Search for the cell housing the specified text and yield its (x, y) center coordinate. 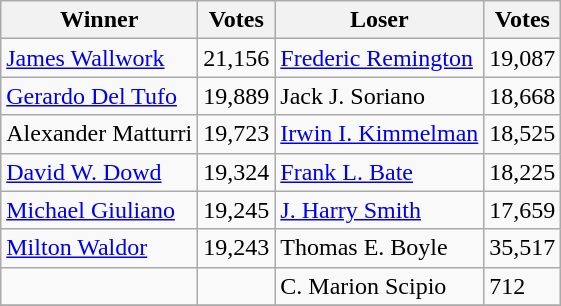
17,659 (522, 210)
18,225 (522, 172)
C. Marion Scipio (380, 286)
James Wallwork (100, 58)
Irwin I. Kimmelman (380, 134)
Winner (100, 20)
Thomas E. Boyle (380, 248)
Jack J. Soriano (380, 96)
19,889 (236, 96)
J. Harry Smith (380, 210)
19,087 (522, 58)
Frank L. Bate (380, 172)
Frederic Remington (380, 58)
Loser (380, 20)
David W. Dowd (100, 172)
18,668 (522, 96)
Alexander Matturri (100, 134)
18,525 (522, 134)
35,517 (522, 248)
Milton Waldor (100, 248)
Michael Giuliano (100, 210)
21,156 (236, 58)
Gerardo Del Tufo (100, 96)
19,245 (236, 210)
19,243 (236, 248)
712 (522, 286)
19,324 (236, 172)
19,723 (236, 134)
